Return the [x, y] coordinate for the center point of the cell that contains the specified text.  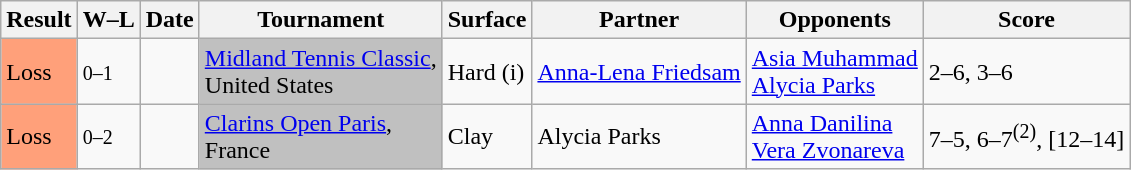
Result [39, 20]
W–L [108, 20]
Partner [639, 20]
Clarins Open Paris, France [320, 136]
Anna-Lena Friedsam [639, 72]
Score [1026, 20]
Surface [487, 20]
Midland Tennis Classic, United States [320, 72]
Tournament [320, 20]
Opponents [834, 20]
Clay [487, 136]
0–1 [108, 72]
7–5, 6–7(2), [12–14] [1026, 136]
2–6, 3–6 [1026, 72]
Date [170, 20]
Anna Danilina Vera Zvonareva [834, 136]
Asia Muhammad Alycia Parks [834, 72]
0–2 [108, 136]
Alycia Parks [639, 136]
Hard (i) [487, 72]
